Provide the [X, Y] coordinate of the cell's center where the given text is located.  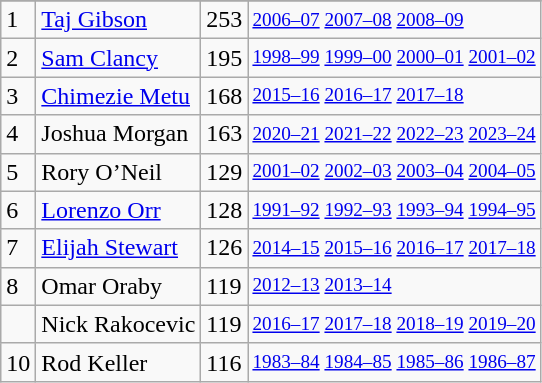
2012–13 2013–14 [394, 286]
Omar Oraby [118, 286]
2006–07 2007–08 2008–09 [394, 20]
168 [224, 96]
10 [18, 362]
Elijah Stewart [118, 248]
6 [18, 210]
1983–84 1984–85 1985–86 1986–87 [394, 362]
128 [224, 210]
Taj Gibson [118, 20]
2016–17 2017–18 2018–19 2019–20 [394, 324]
Rod Keller [118, 362]
2020–21 2021–22 2022–23 2023–24 [394, 134]
Lorenzo Orr [118, 210]
2015–16 2016–17 2017–18 [394, 96]
253 [224, 20]
1998–99 1999–00 2000–01 2001–02 [394, 58]
Chimezie Metu [118, 96]
Rory O’Neil [118, 172]
Sam Clancy [118, 58]
1 [18, 20]
2 [18, 58]
1991–92 1992–93 1993–94 1994–95 [394, 210]
126 [224, 248]
129 [224, 172]
7 [18, 248]
Joshua Morgan [118, 134]
2014–15 2015–16 2016–17 2017–18 [394, 248]
2001–02 2002–03 2003–04 2004–05 [394, 172]
8 [18, 286]
5 [18, 172]
4 [18, 134]
Nick Rakocevic [118, 324]
163 [224, 134]
195 [224, 58]
3 [18, 96]
116 [224, 362]
